Return the (x, y) coordinate for the center point of the cell that contains the specified text.  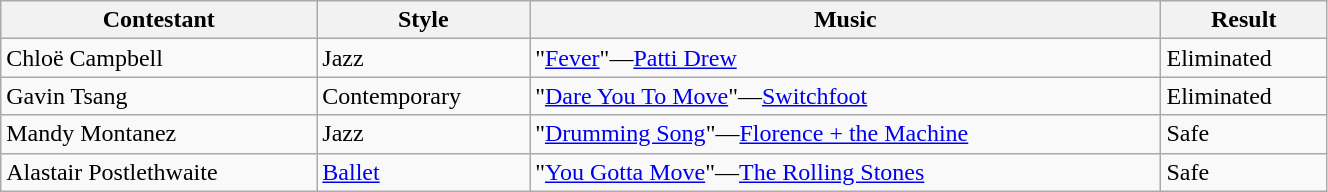
Chloë Campbell (159, 58)
"Fever"—Patti Drew (846, 58)
Result (1244, 20)
Contemporary (424, 96)
Contestant (159, 20)
Mandy Montanez (159, 134)
"You Gotta Move"—The Rolling Stones (846, 172)
"Dare You To Move"—Switchfoot (846, 96)
Gavin Tsang (159, 96)
Ballet (424, 172)
Style (424, 20)
Alastair Postlethwaite (159, 172)
"Drumming Song"—Florence + the Machine (846, 134)
Music (846, 20)
